Provide the (X, Y) coordinate of the cell's center where the given text is located.  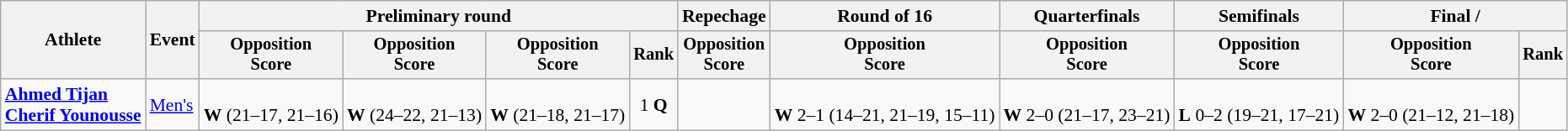
W 2–0 (21–17, 23–21) (1087, 104)
Semifinals (1260, 16)
W 2–0 (21–12, 21–18) (1431, 104)
Round of 16 (885, 16)
Preliminary round (439, 16)
Repechage (724, 16)
W (24–22, 21–13) (414, 104)
L 0–2 (19–21, 17–21) (1260, 104)
W 2–1 (14–21, 21–19, 15–11) (885, 104)
Final / (1455, 16)
Ahmed TijanCherif Younousse (73, 104)
1 Q (653, 104)
W (21–18, 21–17) (557, 104)
Athlete (73, 40)
Men's (173, 104)
Event (173, 40)
W (21–17, 21–16) (271, 104)
Quarterfinals (1087, 16)
